Pinpoint the cell where the given text exists, returning its [x, y] midpoint coordinate. 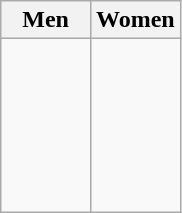
Men [46, 20]
Women [135, 20]
